Search for the cell housing the specified text and yield its (x, y) center coordinate. 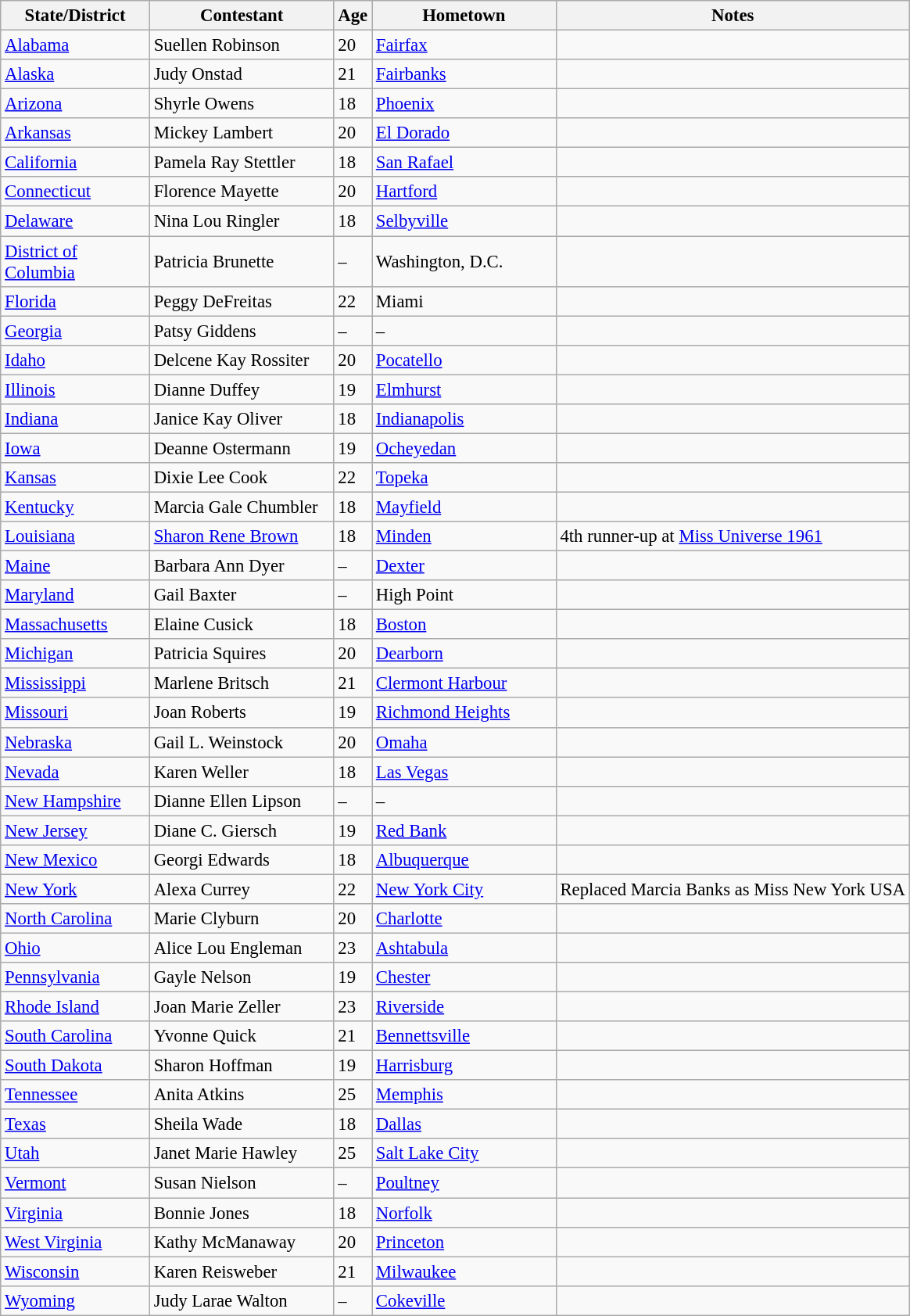
Janet Marie Hawley (242, 1153)
Massachusetts (75, 625)
Sharon Rene Brown (242, 536)
Bonnie Jones (242, 1213)
Memphis (464, 1095)
Miami (464, 301)
Dianne Duffey (242, 389)
Gayle Nelson (242, 977)
Omaha (464, 742)
Dearborn (464, 654)
Gail Baxter (242, 595)
Maine (75, 566)
New York (75, 889)
New Mexico (75, 860)
Selbyville (464, 221)
Karen Weller (242, 772)
Norfolk (464, 1213)
Contestant (242, 16)
Michigan (75, 654)
Nevada (75, 772)
Connecticut (75, 192)
Peggy DeFreitas (242, 301)
Patricia Squires (242, 654)
Age (353, 16)
Alabama (75, 45)
Charlotte (464, 919)
Mississippi (75, 683)
Judy Larae Walton (242, 1300)
Alexa Currey (242, 889)
Alaska (75, 74)
South Dakota (75, 1066)
State/District (75, 16)
Fairbanks (464, 74)
Joan Roberts (242, 713)
Kentucky (75, 507)
Delaware (75, 221)
Sharon Hoffman (242, 1066)
Tennessee (75, 1095)
New Jersey (75, 830)
Alice Lou Engleman (242, 948)
Nina Lou Ringler (242, 221)
Rhode Island (75, 1007)
Arkansas (75, 133)
Anita Atkins (242, 1095)
San Rafael (464, 163)
Karen Reisweber (242, 1271)
Salt Lake City (464, 1153)
Wyoming (75, 1300)
Deanne Ostermann (242, 448)
Illinois (75, 389)
New York City (464, 889)
Iowa (75, 448)
Richmond Heights (464, 713)
South Carolina (75, 1036)
Harrisburg (464, 1066)
Pocatello (464, 360)
Dixie Lee Cook (242, 478)
District of Columbia (75, 261)
Florence Mayette (242, 192)
Judy Onstad (242, 74)
Yvonne Quick (242, 1036)
Pamela Ray Stettler (242, 163)
Barbara Ann Dyer (242, 566)
Indianapolis (464, 419)
Ashtabula (464, 948)
Indiana (75, 419)
Hometown (464, 16)
Gail L. Weinstock (242, 742)
Wisconsin (75, 1271)
Virginia (75, 1213)
Florida (75, 301)
Sheila Wade (242, 1124)
Bennettsville (464, 1036)
Albuquerque (464, 860)
Hartford (464, 192)
Washington, D.C. (464, 261)
Red Bank (464, 830)
Vermont (75, 1183)
Pennsylvania (75, 977)
Minden (464, 536)
Dallas (464, 1124)
Georgi Edwards (242, 860)
Georgia (75, 331)
Delcene Kay Rossiter (242, 360)
Cokeville (464, 1300)
Joan Marie Zeller (242, 1007)
Janice Kay Oliver (242, 419)
New Hampshire (75, 801)
Clermont Harbour (464, 683)
Mickey Lambert (242, 133)
Chester (464, 977)
North Carolina (75, 919)
El Dorado (464, 133)
Shyrle Owens (242, 104)
Louisiana (75, 536)
Suellen Robinson (242, 45)
Ohio (75, 948)
Kansas (75, 478)
Dianne Ellen Lipson (242, 801)
Fairfax (464, 45)
Diane C. Giersch (242, 830)
Nebraska (75, 742)
Idaho (75, 360)
Princeton (464, 1242)
Missouri (75, 713)
Replaced Marcia Banks as Miss New York USA (733, 889)
Arizona (75, 104)
West Virginia (75, 1242)
Notes (733, 16)
Riverside (464, 1007)
Patsy Giddens (242, 331)
Milwaukee (464, 1271)
Marlene Britsch (242, 683)
Kathy McManaway (242, 1242)
Phoenix (464, 104)
High Point (464, 595)
Dexter (464, 566)
Maryland (75, 595)
California (75, 163)
Topeka (464, 478)
Las Vegas (464, 772)
Elmhurst (464, 389)
Susan Nielson (242, 1183)
Elaine Cusick (242, 625)
Mayfield (464, 507)
Ocheyedan (464, 448)
4th runner-up at Miss Universe 1961 (733, 536)
Texas (75, 1124)
Boston (464, 625)
Marcia Gale Chumbler (242, 507)
Patricia Brunette (242, 261)
Marie Clyburn (242, 919)
Utah (75, 1153)
Poultney (464, 1183)
